For the text-containing cell, return its midpoint in [x, y] coordinate format. 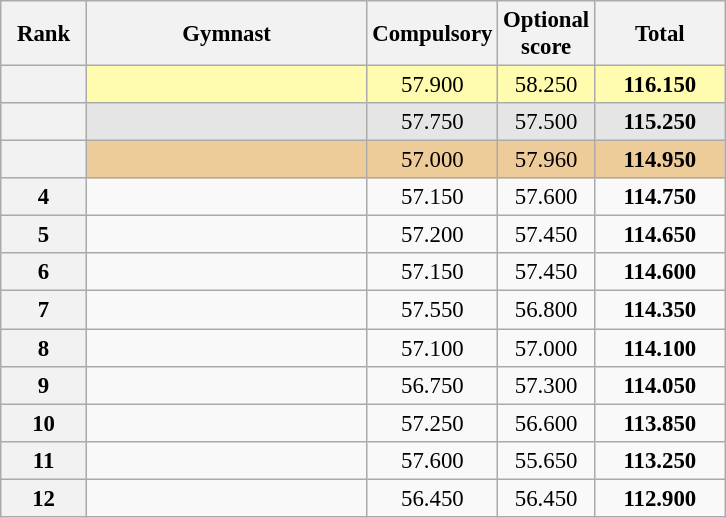
57.200 [432, 235]
114.100 [660, 348]
Gymnast [226, 34]
11 [44, 460]
113.250 [660, 460]
Optional score [546, 34]
114.050 [660, 385]
57.960 [546, 160]
9 [44, 385]
5 [44, 235]
56.800 [546, 310]
114.650 [660, 235]
114.600 [660, 273]
56.750 [432, 385]
57.900 [432, 85]
10 [44, 423]
7 [44, 310]
12 [44, 498]
56.600 [546, 423]
114.350 [660, 310]
115.250 [660, 122]
57.250 [432, 423]
112.900 [660, 498]
Compulsory [432, 34]
55.650 [546, 460]
57.100 [432, 348]
6 [44, 273]
8 [44, 348]
57.750 [432, 122]
Total [660, 34]
114.750 [660, 197]
Rank [44, 34]
113.850 [660, 423]
57.500 [546, 122]
58.250 [546, 85]
114.950 [660, 160]
116.150 [660, 85]
57.300 [546, 385]
57.550 [432, 310]
4 [44, 197]
